Scan for the cell matching the given text and deliver its (X, Y) coordinate at center. 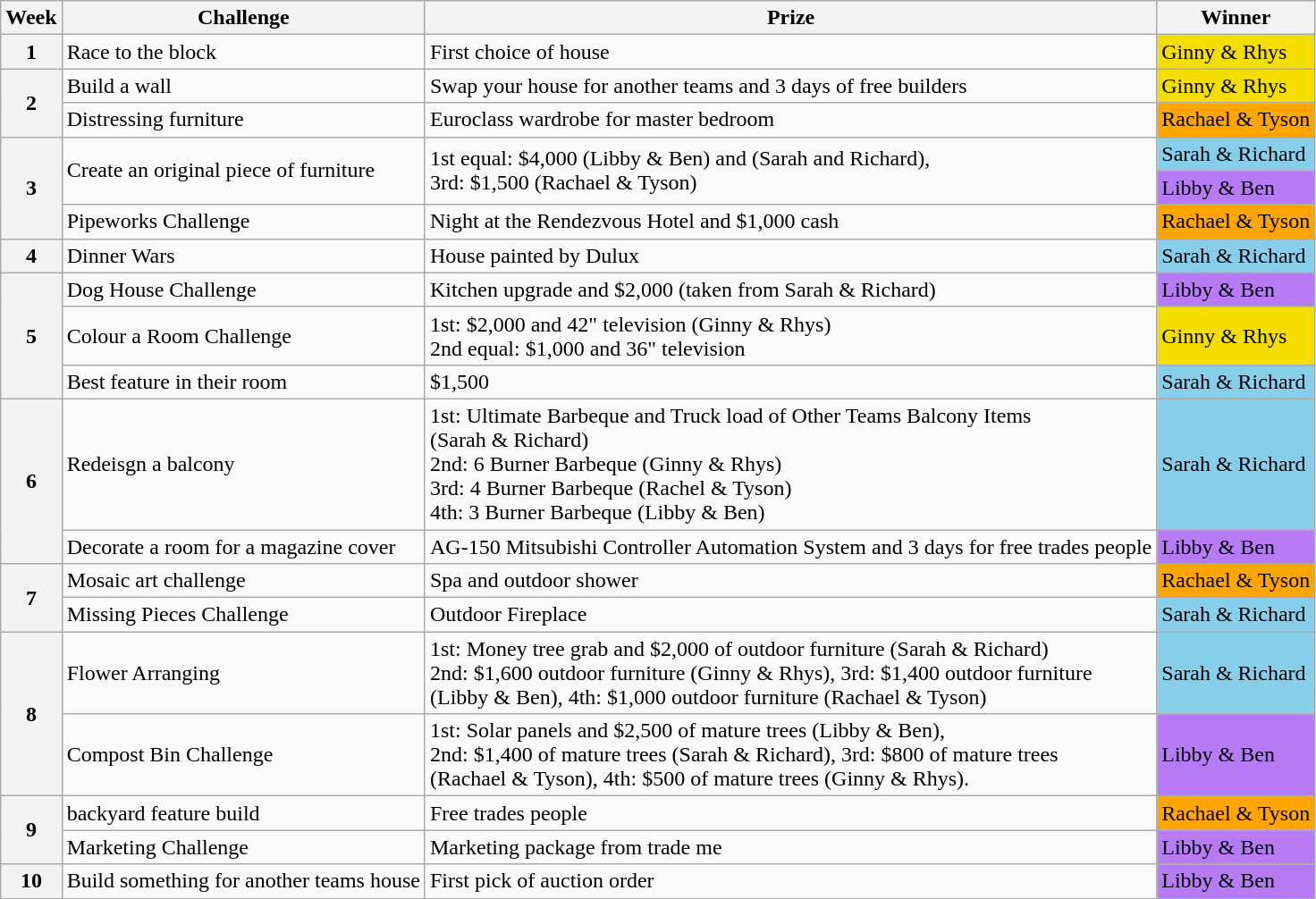
Free trades people (790, 813)
Euroclass wardrobe for master bedroom (790, 120)
Best feature in their room (243, 382)
Winner (1236, 18)
4 (31, 256)
Build something for another teams house (243, 881)
House painted by Dulux (790, 256)
Marketing package from trade me (790, 847)
7 (31, 598)
Decorate a room for a magazine cover (243, 546)
1st equal: $4,000 (Libby & Ben) and (Sarah and Richard),3rd: $1,500 (Rachael & Tyson) (790, 171)
Race to the block (243, 52)
Missing Pieces Challenge (243, 615)
Outdoor Fireplace (790, 615)
9 (31, 830)
$1,500 (790, 382)
Dinner Wars (243, 256)
Marketing Challenge (243, 847)
First choice of house (790, 52)
First pick of auction order (790, 881)
Mosaic art challenge (243, 581)
Pipeworks Challenge (243, 222)
6 (31, 481)
5 (31, 336)
Prize (790, 18)
Dog House Challenge (243, 290)
Flower Arranging (243, 673)
backyard feature build (243, 813)
Challenge (243, 18)
Colour a Room Challenge (243, 336)
Week (31, 18)
Swap your house for another teams and 3 days of free builders (790, 86)
1 (31, 52)
Redeisgn a balcony (243, 464)
10 (31, 881)
Kitchen upgrade and $2,000 (taken from Sarah & Richard) (790, 290)
3 (31, 188)
AG-150 Mitsubishi Controller Automation System and 3 days for free trades people (790, 546)
Create an original piece of furniture (243, 171)
8 (31, 714)
Distressing furniture (243, 120)
Night at the Rendezvous Hotel and $1,000 cash (790, 222)
Build a wall (243, 86)
Spa and outdoor shower (790, 581)
1st: $2,000 and 42" television (Ginny & Rhys)2nd equal: $1,000 and 36" television (790, 336)
Compost Bin Challenge (243, 755)
2 (31, 103)
